Return the [X, Y] coordinate for the center point of the cell that contains the specified text.  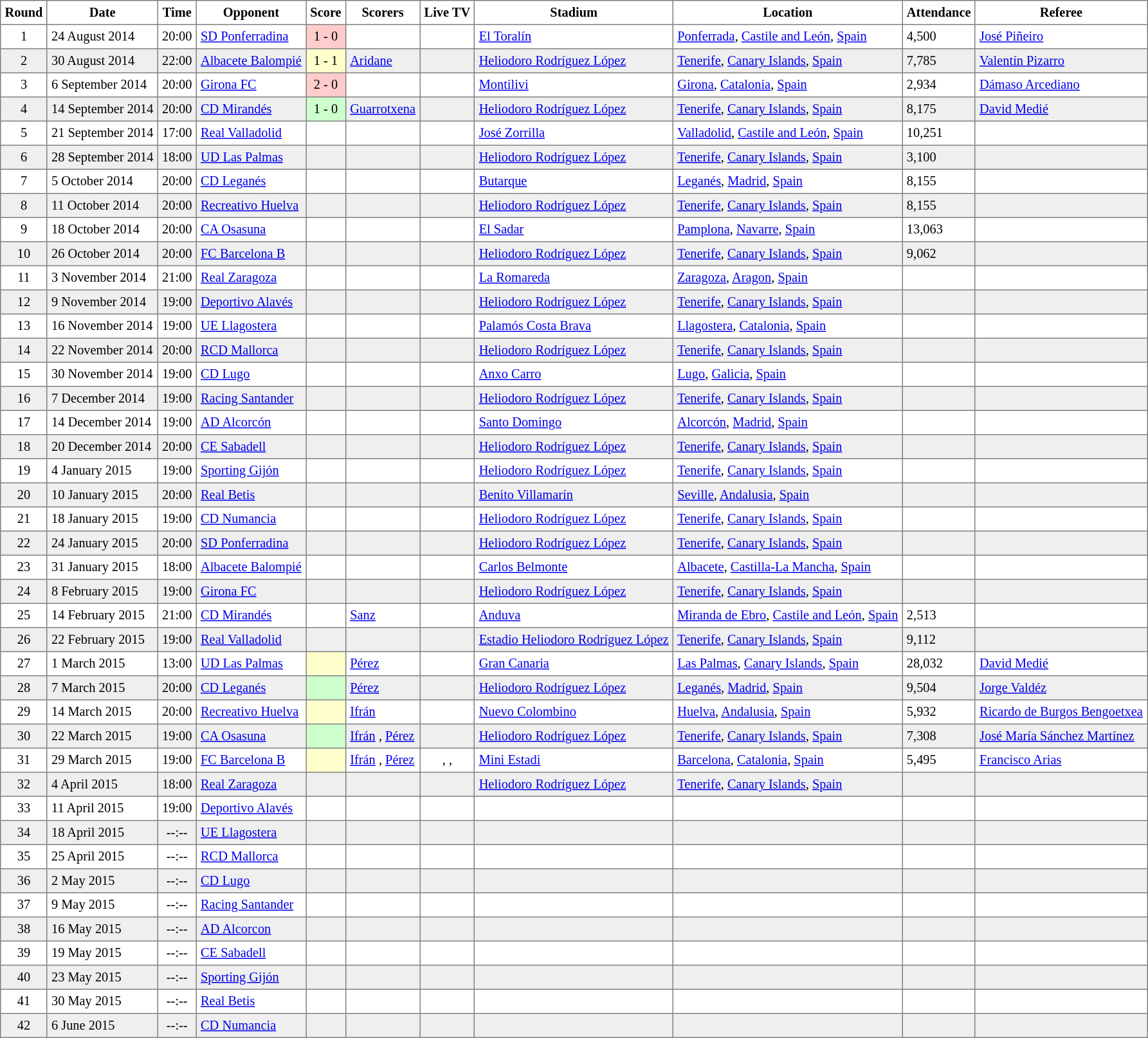
10 January 2015 [102, 495]
Seville, Andalusia, Spain [787, 495]
6 June 2015 [102, 1026]
Guarrotxena [382, 109]
3,100 [939, 158]
10,251 [939, 133]
José María Sánchez Martínez [1061, 736]
4 April 2015 [102, 785]
11 October 2014 [102, 206]
Miranda de Ebro, Castile and León, Spain [787, 615]
14 March 2015 [102, 712]
13:00 [177, 664]
Palamós Costa Brava [574, 326]
7 December 2014 [102, 399]
24 January 2015 [102, 543]
40 [24, 978]
4,500 [939, 37]
6 September 2014 [102, 85]
38 [24, 929]
16 May 2015 [102, 929]
25 April 2015 [102, 857]
36 [24, 881]
6 [24, 158]
Anduva [574, 615]
28,032 [939, 664]
Las Palmas, Canary Islands, Spain [787, 664]
Llagostera, Catalonia, Spain [787, 326]
22 March 2015 [102, 736]
9 November 2014 [102, 302]
31 [24, 760]
8 February 2015 [102, 592]
Round [24, 13]
Ifrán [382, 712]
José Piñeiro [1061, 37]
18 [24, 447]
Stadium [574, 13]
10 [24, 254]
30 August 2014 [102, 61]
28 [24, 688]
Scorers [382, 13]
Zaragoza, Aragon, Spain [787, 278]
42 [24, 1026]
Ponferrada, Castile and León, Spain [787, 37]
Albacete, Castilla-La Mancha, Spain [787, 567]
31 January 2015 [102, 567]
15 [24, 374]
23 May 2015 [102, 978]
8,175 [939, 109]
11 [24, 278]
Live TV [448, 13]
Santo Domingo [574, 423]
Time [177, 13]
4 [24, 109]
28 September 2014 [102, 158]
16 [24, 399]
13,063 [939, 230]
5 [24, 133]
23 [24, 567]
24 [24, 592]
Francisco Arias [1061, 760]
30 November 2014 [102, 374]
Estadio Heliodoro Rodríguez López [574, 640]
Carlos Belmonte [574, 567]
8 [24, 206]
Valentín Pizarro [1061, 61]
2 [24, 61]
24 August 2014 [102, 37]
30 [24, 736]
9 May 2015 [102, 905]
33 [24, 808]
11 April 2015 [102, 808]
Sanz [382, 615]
Jorge Valdéz [1061, 688]
19 [24, 471]
34 [24, 833]
7 March 2015 [102, 688]
7,308 [939, 736]
3 November 2014 [102, 278]
Alcorcón, Madrid, Spain [787, 423]
35 [24, 857]
26 October 2014 [102, 254]
Pamplona, Navarre, Spain [787, 230]
El Sadar [574, 230]
7 [24, 181]
14 September 2014 [102, 109]
41 [24, 1001]
Gran Canaria [574, 664]
14 February 2015 [102, 615]
Huelva, Andalusia, Spain [787, 712]
26 [24, 640]
Butarque [574, 181]
Mini Estadi [574, 760]
22 November 2014 [102, 351]
Valladolid, Castile and León, Spain [787, 133]
29 March 2015 [102, 760]
18 January 2015 [102, 519]
Location [787, 13]
5,932 [939, 712]
7,785 [939, 61]
El Toralín [574, 37]
17 [24, 423]
25 [24, 615]
1 [24, 37]
2,513 [939, 615]
27 [24, 664]
1 March 2015 [102, 664]
Aridane [382, 61]
Ricardo de Burgos Bengoetxea [1061, 712]
2,934 [939, 85]
4 January 2015 [102, 471]
30 May 2015 [102, 1001]
12 [24, 302]
Nuevo Colombino [574, 712]
5,495 [939, 760]
Date [102, 13]
37 [24, 905]
AD Alcorcón [251, 423]
20 [24, 495]
13 [24, 326]
14 [24, 351]
21 September 2014 [102, 133]
Attendance [939, 13]
Girona, Catalonia, Spain [787, 85]
3 [24, 85]
2 - 0 [326, 85]
14 December 2014 [102, 423]
Barcelona, Catalonia, Spain [787, 760]
José Zorrilla [574, 133]
Opponent [251, 13]
22 [24, 543]
5 October 2014 [102, 181]
Montilivi [574, 85]
9,112 [939, 640]
16 November 2014 [102, 326]
18 April 2015 [102, 833]
18 October 2014 [102, 230]
, , [448, 760]
AD Alcorcon [251, 929]
Dámaso Arcediano [1061, 85]
9 [24, 230]
22:00 [177, 61]
20 December 2014 [102, 447]
La Romareda [574, 278]
21 [24, 519]
17:00 [177, 133]
9,504 [939, 688]
9,062 [939, 254]
Score [326, 13]
39 [24, 953]
Anxo Carro [574, 374]
Referee [1061, 13]
32 [24, 785]
22 February 2015 [102, 640]
Benito Villamarín [574, 495]
2 May 2015 [102, 881]
1 - 1 [326, 61]
29 [24, 712]
19 May 2015 [102, 953]
Lugo, Galicia, Spain [787, 374]
